Return [x, y] of the center of cell containing provided text 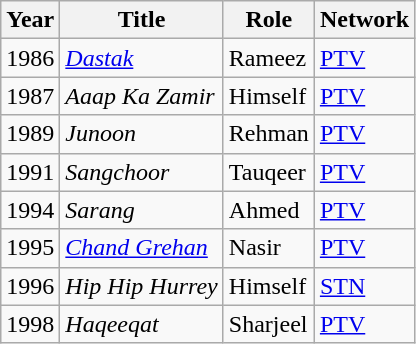
Aaap Ka Zamir [142, 96]
Junoon [142, 134]
Sarang [142, 210]
Rameez [268, 58]
1986 [30, 58]
Role [268, 20]
Sharjeel [268, 324]
1989 [30, 134]
1991 [30, 172]
1994 [30, 210]
Tauqeer [268, 172]
1998 [30, 324]
1987 [30, 96]
Dastak [142, 58]
1996 [30, 286]
STN [364, 286]
Year [30, 20]
Network [364, 20]
Chand Grehan [142, 248]
Sangchoor [142, 172]
Ahmed [268, 210]
Nasir [268, 248]
Title [142, 20]
Haqeeqat [142, 324]
Rehman [268, 134]
1995 [30, 248]
Hip Hip Hurrey [142, 286]
